Search for the cell housing the specified text and yield its [X, Y] center coordinate. 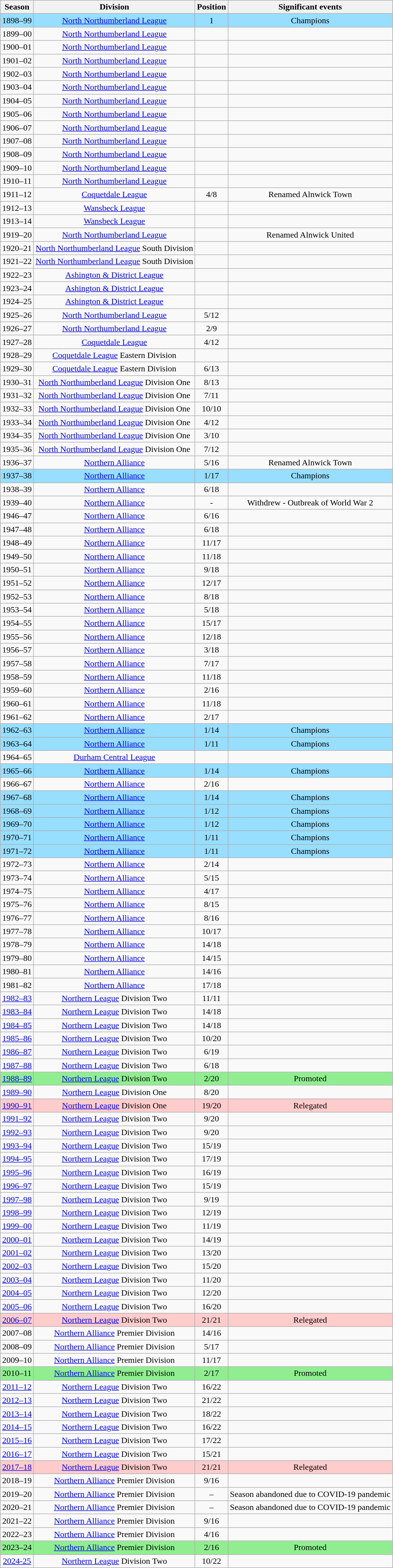
2020–21 [17, 1507]
3/18 [212, 650]
7/17 [212, 663]
15/20 [212, 1266]
1975–76 [17, 905]
2013–14 [17, 1413]
14/19 [212, 1239]
5/16 [212, 462]
2003–04 [17, 1280]
1906–07 [17, 127]
1960–61 [17, 704]
1946–47 [17, 516]
17/19 [212, 1159]
14/15 [212, 958]
1905–06 [17, 114]
1898–99 [17, 20]
1949–50 [17, 556]
1963–64 [17, 744]
2010–11 [17, 1373]
15/21 [212, 1454]
1928–29 [17, 355]
1992–93 [17, 1132]
8/18 [212, 597]
1919–20 [17, 235]
1901–02 [17, 61]
1902–03 [17, 74]
2/9 [212, 328]
1900–01 [17, 47]
1 [212, 20]
2017–18 [17, 1467]
5/18 [212, 610]
1922–23 [17, 275]
2016–17 [17, 1454]
8/16 [212, 918]
1912–13 [17, 208]
2004–05 [17, 1293]
Durham Central League [115, 757]
Position [212, 7]
1958–59 [17, 677]
2007–08 [17, 1333]
1990–91 [17, 1106]
1993–94 [17, 1146]
Renamed Alnwick United [310, 235]
1965–66 [17, 770]
2014–15 [17, 1427]
1931–32 [17, 396]
1948–49 [17, 543]
18/22 [212, 1413]
2005–06 [17, 1306]
1925–26 [17, 315]
1951–52 [17, 583]
1987–88 [17, 1065]
Season [17, 7]
1997–98 [17, 1199]
19/20 [212, 1106]
16/20 [212, 1306]
2001–02 [17, 1253]
10/22 [212, 1561]
1968–69 [17, 811]
1956–57 [17, 650]
1933–34 [17, 422]
1981–82 [17, 985]
11/11 [212, 998]
2023–24 [17, 1548]
1921–22 [17, 262]
1909–10 [17, 168]
7/11 [212, 396]
1953–54 [17, 610]
12/17 [212, 583]
21/22 [212, 1400]
8/20 [212, 1092]
1976–77 [17, 918]
1971–72 [17, 851]
1983–84 [17, 1012]
1973–74 [17, 878]
2024-25 [17, 1561]
9/18 [212, 569]
1964–65 [17, 757]
1977–78 [17, 931]
1927–28 [17, 342]
1952–53 [17, 597]
1899–00 [17, 34]
2/14 [212, 864]
1969–70 [17, 824]
2011–12 [17, 1387]
1954–55 [17, 623]
2/20 [212, 1079]
2018–19 [17, 1481]
1930–31 [17, 382]
1913–14 [17, 221]
2000–01 [17, 1239]
1966–67 [17, 784]
1961–62 [17, 717]
11/20 [212, 1280]
6/16 [212, 516]
2021–22 [17, 1521]
1998–99 [17, 1213]
- [212, 503]
1935–36 [17, 449]
8/13 [212, 382]
2008–09 [17, 1347]
1926–27 [17, 328]
1907–08 [17, 141]
17/18 [212, 985]
1959–60 [17, 690]
2019–20 [17, 1494]
1920–21 [17, 248]
1936–37 [17, 462]
1982–83 [17, 998]
1/17 [212, 476]
1974–75 [17, 891]
5/17 [212, 1347]
1957–58 [17, 663]
1939–40 [17, 503]
15/17 [212, 623]
9/19 [212, 1199]
6/13 [212, 369]
2006–07 [17, 1320]
5/12 [212, 315]
1991–92 [17, 1119]
4/16 [212, 1534]
1972–73 [17, 864]
1947–48 [17, 529]
17/22 [212, 1440]
10/17 [212, 931]
Withdrew - Outbreak of World War 2 [310, 503]
1986–87 [17, 1052]
12/19 [212, 1213]
1994–95 [17, 1159]
13/20 [212, 1253]
6/19 [212, 1052]
1937–38 [17, 476]
1911–12 [17, 195]
4/17 [212, 891]
1924–25 [17, 302]
1995–96 [17, 1172]
1985–86 [17, 1039]
1934–35 [17, 436]
10/10 [212, 409]
2015–16 [17, 1440]
4/8 [212, 195]
2009–10 [17, 1360]
7/12 [212, 449]
1967–68 [17, 797]
1980–81 [17, 971]
11/19 [212, 1226]
1962–63 [17, 730]
Significant events [310, 7]
1932–33 [17, 409]
1903–04 [17, 87]
1923–24 [17, 288]
1955–56 [17, 637]
2002–03 [17, 1266]
1929–30 [17, 369]
1989–90 [17, 1092]
1988–89 [17, 1079]
1999–00 [17, 1226]
1970–71 [17, 838]
Division [115, 7]
2012–13 [17, 1400]
1984–85 [17, 1025]
2022–23 [17, 1534]
1910–11 [17, 181]
5/15 [212, 878]
8/15 [212, 905]
10/20 [212, 1039]
1950–51 [17, 569]
12/20 [212, 1293]
1979–80 [17, 958]
12/18 [212, 637]
16/19 [212, 1172]
3/10 [212, 436]
1938–39 [17, 489]
1978–79 [17, 945]
1904–05 [17, 101]
1908–09 [17, 154]
1996–97 [17, 1186]
